Detect which cell encompasses the target text, then output its [x, y] center coordinate. 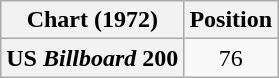
76 [231, 58]
Chart (1972) [92, 20]
US Billboard 200 [92, 58]
Position [231, 20]
